Locate the cell with the specified text and output its [x, y] center coordinate. 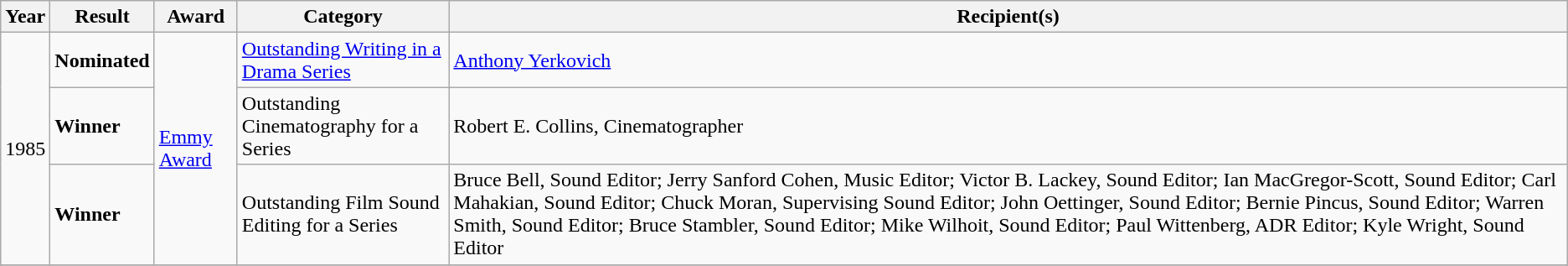
Anthony Yerkovich [1008, 60]
Category [343, 17]
Year [25, 17]
Nominated [102, 60]
Recipient(s) [1008, 17]
Outstanding Film Sound Editing for a Series [343, 215]
Robert E. Collins, Cinematographer [1008, 126]
Outstanding Cinematography for a Series [343, 126]
Outstanding Writing in a Drama Series [343, 60]
1985 [25, 149]
Result [102, 17]
Award [196, 17]
Emmy Award [196, 149]
